Find where the given text appears and provide that cell's center as [x, y] coordinate. 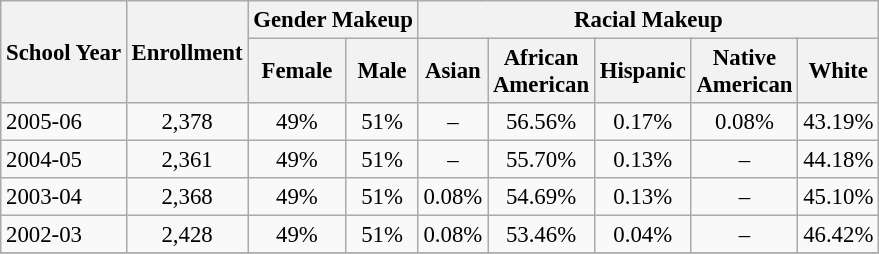
46.42% [838, 235]
2003-04 [64, 197]
School Year [64, 52]
Enrollment [187, 52]
45.10% [838, 197]
African American [542, 72]
2,378 [187, 122]
Male [382, 72]
0.04% [642, 235]
2,428 [187, 235]
2,361 [187, 160]
Hispanic [642, 72]
43.19% [838, 122]
44.18% [838, 160]
Gender Makeup [333, 20]
Asian [452, 72]
0.17% [642, 122]
53.46% [542, 235]
56.56% [542, 122]
White [838, 72]
2002-03 [64, 235]
55.70% [542, 160]
2005-06 [64, 122]
2,368 [187, 197]
54.69% [542, 197]
Native American [744, 72]
Racial Makeup [648, 20]
Female [297, 72]
2004-05 [64, 160]
